Output the (X, Y) coordinate of the center of the cell containing the given text.  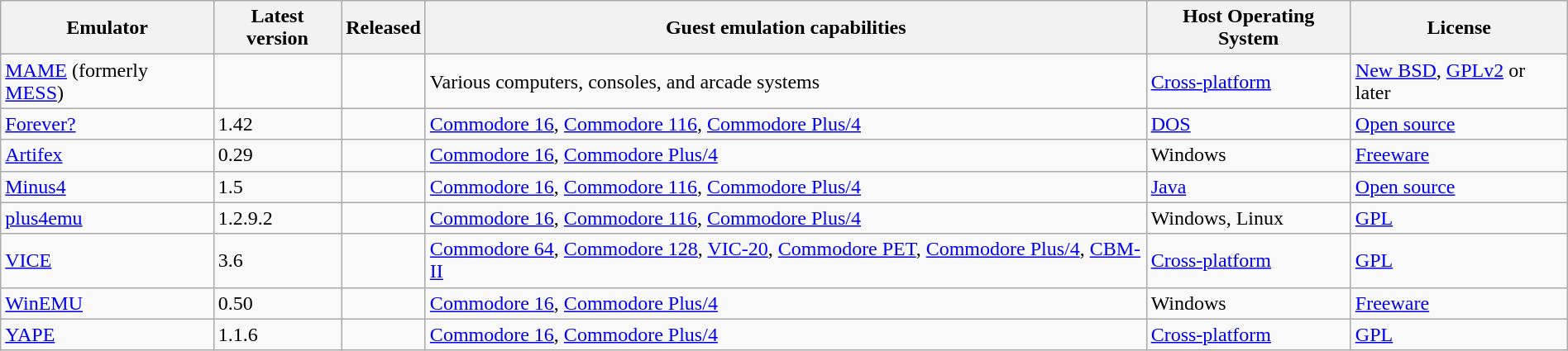
1.5 (277, 187)
Forever? (108, 124)
Artifex (108, 155)
1.2.9.2 (277, 218)
VICE (108, 261)
Guest emulation capabilities (786, 28)
New BSD, GPLv2 or later (1459, 81)
License (1459, 28)
MAME (formerly MESS) (108, 81)
3.6 (277, 261)
WinEMU (108, 303)
1.1.6 (277, 334)
Released (384, 28)
1.42 (277, 124)
Java (1249, 187)
Host Operating System (1249, 28)
Various computers, consoles, and arcade systems (786, 81)
Windows, Linux (1249, 218)
Minus4 (108, 187)
Latest version (277, 28)
DOS (1249, 124)
plus4emu (108, 218)
0.50 (277, 303)
0.29 (277, 155)
Emulator (108, 28)
Commodore 64, Commodore 128, VIC-20, Commodore PET, Commodore Plus/4, CBM-II (786, 261)
YAPE (108, 334)
